Pinpoint the cell where the given text exists, returning its [x, y] midpoint coordinate. 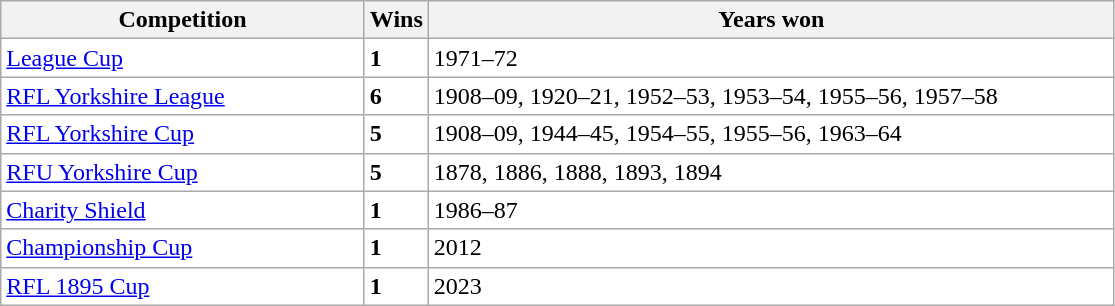
1986–87 [771, 210]
1908–09, 1944–45, 1954–55, 1955–56, 1963–64 [771, 134]
Competition [183, 20]
Wins [396, 20]
RFU Yorkshire Cup [183, 172]
1908–09, 1920–21, 1952–53, 1953–54, 1955–56, 1957–58 [771, 96]
1971–72 [771, 58]
RFL Yorkshire Cup [183, 134]
RFL Yorkshire League [183, 96]
6 [396, 96]
Championship Cup [183, 248]
1878, 1886, 1888, 1893, 1894 [771, 172]
Charity Shield [183, 210]
Years won [771, 20]
League Cup [183, 58]
RFL 1895 Cup [183, 286]
2023 [771, 286]
2012 [771, 248]
